Locate the cell with the specified text and output its (x, y) center coordinate. 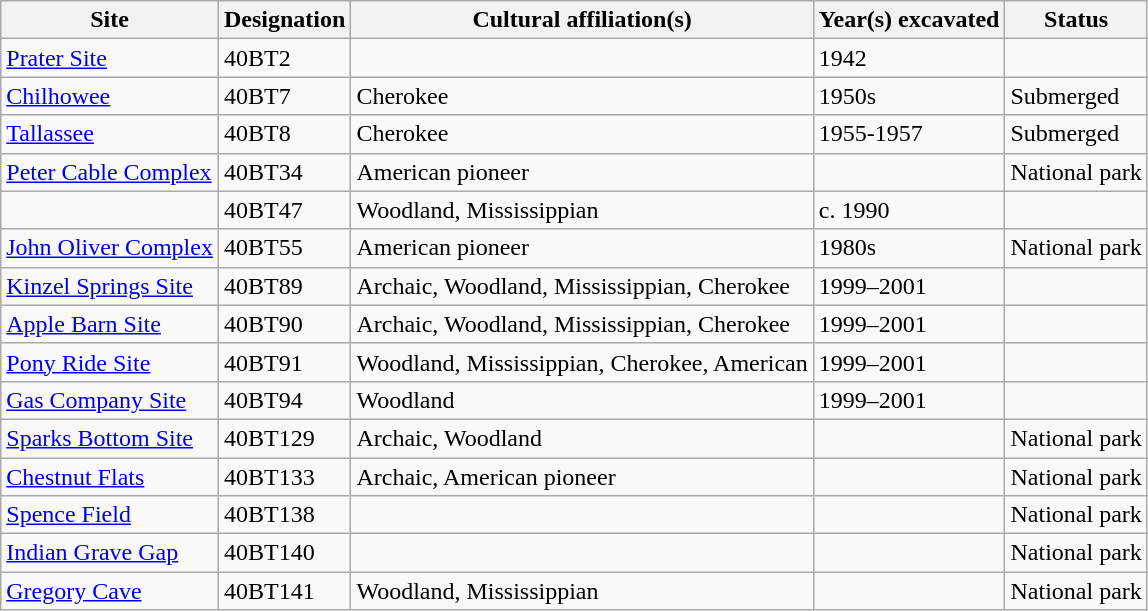
40BT8 (284, 134)
40BT34 (284, 172)
1942 (909, 58)
Tallassee (110, 134)
Woodland (582, 400)
40BT133 (284, 477)
Kinzel Springs Site (110, 286)
40BT129 (284, 438)
Cultural affiliation(s) (582, 20)
40BT138 (284, 515)
Chestnut Flats (110, 477)
Indian Grave Gap (110, 553)
John Oliver Complex (110, 248)
Woodland, Mississippian, Cherokee, American (582, 362)
40BT91 (284, 362)
1950s (909, 96)
c. 1990 (909, 210)
Gregory Cave (110, 591)
1980s (909, 248)
40BT47 (284, 210)
Archaic, Woodland (582, 438)
Status (1076, 20)
Designation (284, 20)
40BT141 (284, 591)
1955-1957 (909, 134)
Site (110, 20)
Chilhowee (110, 96)
40BT89 (284, 286)
Peter Cable Complex (110, 172)
40BT94 (284, 400)
Apple Barn Site (110, 324)
40BT55 (284, 248)
Gas Company Site (110, 400)
40BT90 (284, 324)
Archaic, American pioneer (582, 477)
Sparks Bottom Site (110, 438)
Spence Field (110, 515)
Year(s) excavated (909, 20)
Prater Site (110, 58)
Pony Ride Site (110, 362)
40BT2 (284, 58)
40BT140 (284, 553)
40BT7 (284, 96)
